Search for the cell housing the specified text and yield its (X, Y) center coordinate. 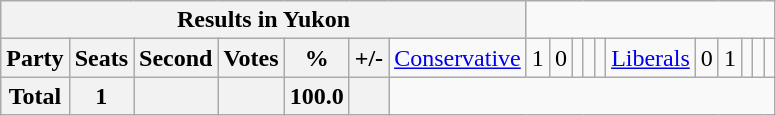
Votes (251, 58)
+/- (368, 58)
Results in Yukon (264, 20)
% (316, 58)
Party (35, 58)
Second (176, 58)
Liberals (651, 58)
Seats (101, 58)
100.0 (316, 96)
Total (35, 96)
Conservative (458, 58)
